Find where the given text appears and provide that cell's center as [x, y] coordinate. 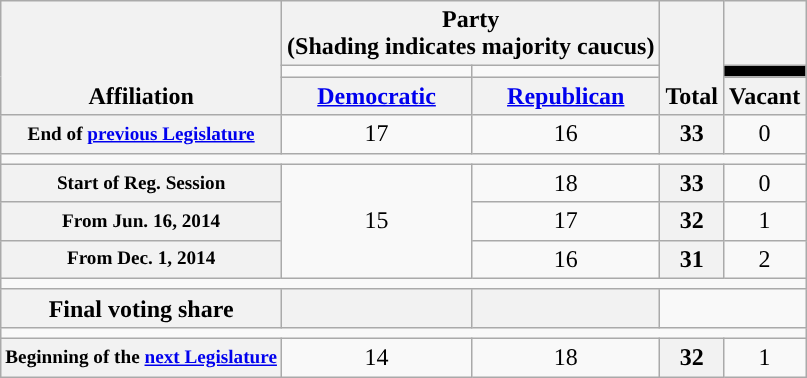
End of previous Legislature [142, 134]
Vacant [764, 96]
2 [764, 259]
Republican [566, 96]
From Dec. 1, 2014 [142, 259]
Affiliation [142, 58]
From Jun. 16, 2014 [142, 221]
Final voting share [142, 308]
15 [377, 221]
Democratic [377, 96]
Party (Shading indicates majority caucus) [471, 34]
Start of Reg. Session [142, 183]
Total [692, 58]
31 [692, 259]
14 [377, 357]
Beginning of the next Legislature [142, 357]
